Provide the [x, y] coordinate of the cell's center where the given text is located.  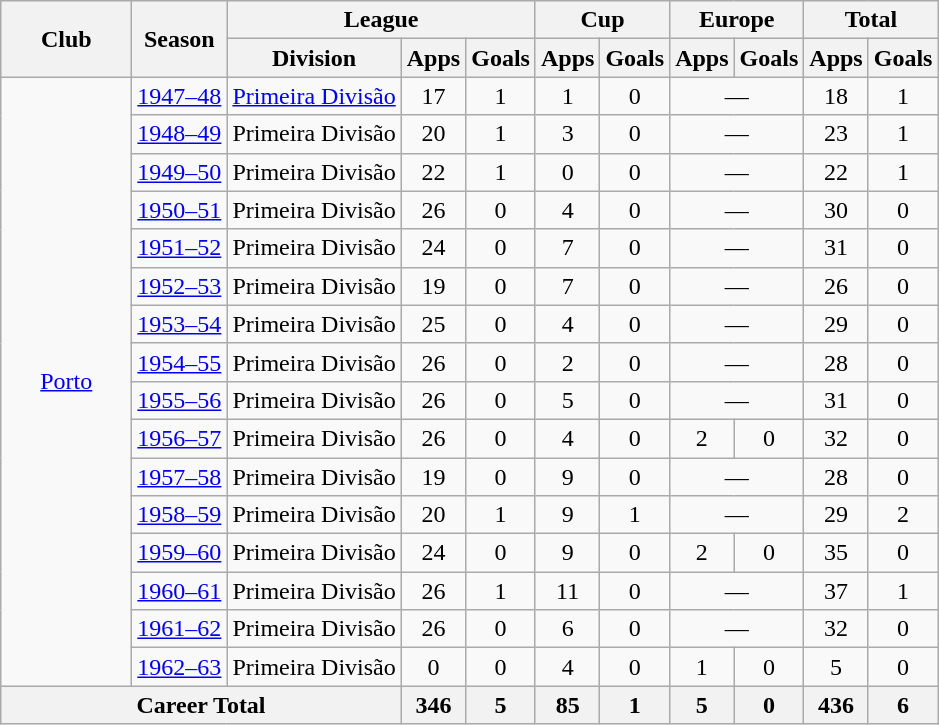
1951–52 [180, 248]
18 [836, 96]
1959–60 [180, 553]
1948–49 [180, 134]
1960–61 [180, 591]
1947–48 [180, 96]
37 [836, 591]
1949–50 [180, 172]
25 [433, 324]
1954–55 [180, 362]
Season [180, 39]
85 [567, 705]
1962–63 [180, 667]
436 [836, 705]
346 [433, 705]
Porto [66, 382]
35 [836, 553]
Career Total [201, 705]
1958–59 [180, 515]
1957–58 [180, 477]
11 [567, 591]
1952–53 [180, 286]
1953–54 [180, 324]
23 [836, 134]
Europe [737, 20]
Club [66, 39]
1961–62 [180, 629]
1950–51 [180, 210]
30 [836, 210]
1955–56 [180, 400]
Cup [602, 20]
1956–57 [180, 438]
Total [871, 20]
League [382, 20]
Division [314, 58]
17 [433, 96]
3 [567, 134]
